Identify which cell holds the provided text, then report its (X, Y) central coordinate. 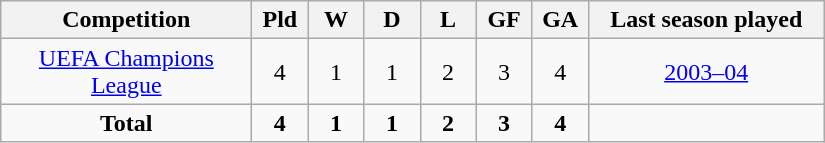
Competition (126, 20)
Last season played (706, 20)
W (336, 20)
D (392, 20)
L (448, 20)
GA (560, 20)
Total (126, 123)
GF (504, 20)
UEFA Champions League (126, 72)
Pld (280, 20)
2003–04 (706, 72)
